Return (x, y) of the center of cell containing provided text 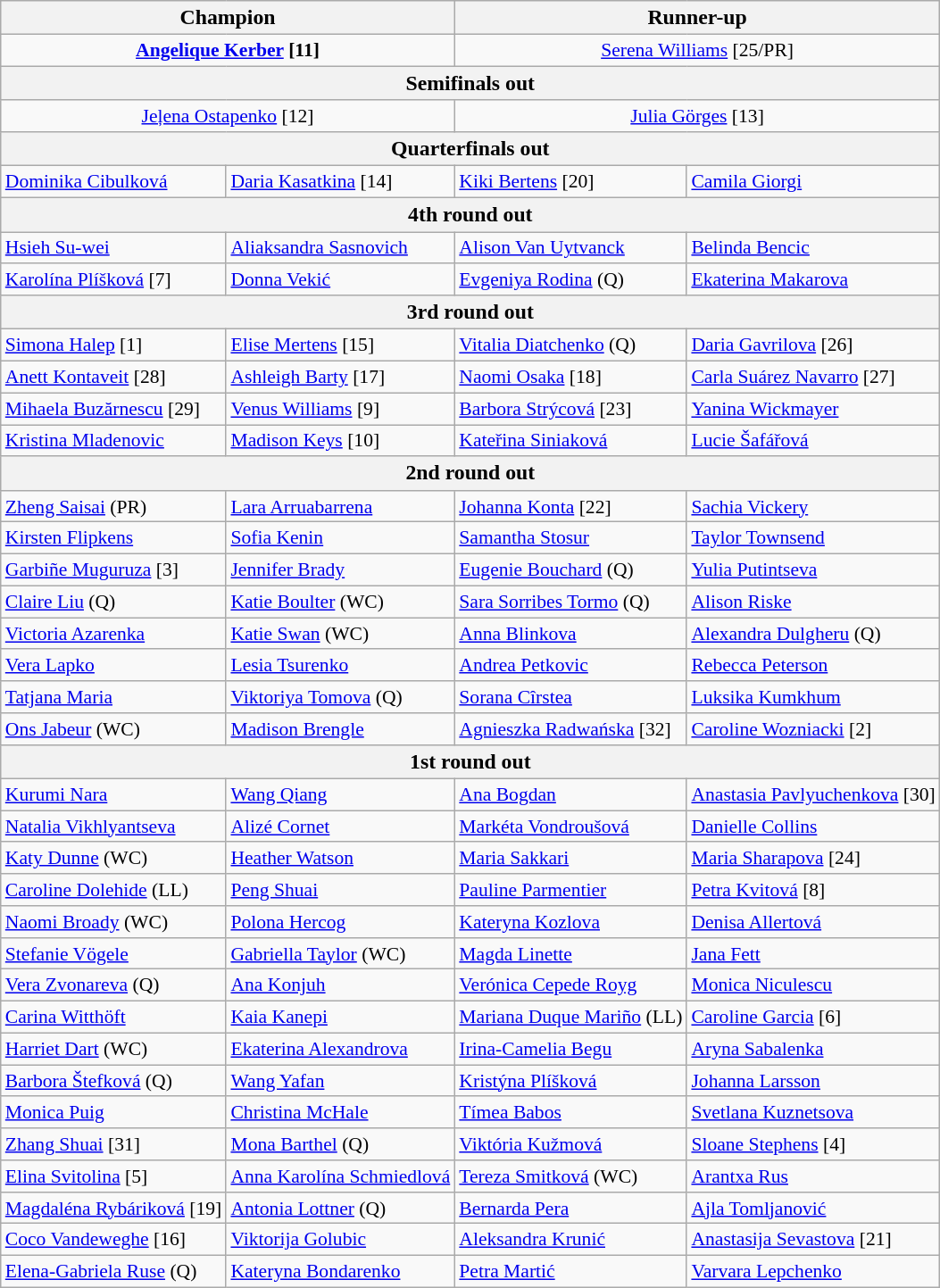
Quarterfinals out (470, 149)
Lesia Tsurenko (340, 666)
Naomi Osaka [18] (570, 378)
Dominika Cibulková (114, 182)
Anastasija Sevastova [21] (813, 1240)
Jana Fett (813, 954)
Mona Barthel (Q) (340, 1144)
Natalia Vikhlyantseva (114, 827)
Simona Halep [1] (114, 345)
Antonia Lottner (Q) (340, 1209)
Svetlana Kuznetsova (813, 1113)
Peng Shuai (340, 890)
Maria Sharapova [24] (813, 859)
Madison Brengle (340, 729)
2nd round out (470, 474)
Venus Williams [9] (340, 409)
Carla Suárez Navarro [27] (813, 378)
Caroline Wozniacki [2] (813, 729)
Jeļena Ostapenko [12] (229, 117)
Johanna Larsson (813, 1081)
Johanna Konta [22] (570, 507)
Camila Giorgi (813, 182)
Julia Görges [13] (697, 117)
Karolína Plíšková [7] (114, 280)
Barbora Štefková (Q) (114, 1081)
Carina Witthöft (114, 1018)
Luksika Kumkhum (813, 697)
Hsieh Su-wei (114, 248)
Polona Hercog (340, 922)
Zheng Saisai (PR) (114, 507)
Sara Sorribes Tormo (Q) (570, 602)
Kristina Mladenovic (114, 441)
Vera Lapko (114, 666)
Coco Vandeweghe [16] (114, 1240)
Katy Dunne (WC) (114, 859)
Petra Martić (570, 1272)
Tatjana Maria (114, 697)
Semifinals out (470, 84)
Claire Liu (Q) (114, 602)
Taylor Townsend (813, 538)
Ons Jabeur (WC) (114, 729)
Varvara Lepchenko (813, 1272)
Alexandra Dulgheru (Q) (813, 634)
Serena Williams [25/PR] (697, 51)
Rebecca Peterson (813, 666)
Lucie Šafářová (813, 441)
Elena-Gabriela Ruse (Q) (114, 1272)
Champion (229, 18)
Viktorija Golubic (340, 1240)
Irina-Camelia Begu (570, 1050)
Zhang Shuai [31] (114, 1144)
Caroline Dolehide (LL) (114, 890)
Aleksandra Krunić (570, 1240)
Ekaterina Makarova (813, 280)
Kirsten Flipkens (114, 538)
Stefanie Vögele (114, 954)
Aryna Sabalenka (813, 1050)
Vera Zvonareva (Q) (114, 985)
Magda Linette (570, 954)
Bernarda Pera (570, 1209)
Harriet Dart (WC) (114, 1050)
Kiki Bertens [20] (570, 182)
4th round out (470, 215)
Belinda Bencic (813, 248)
Anna Blinkova (570, 634)
Daria Gavrilova [26] (813, 345)
Sorana Cîrstea (570, 697)
Garbiñe Muguruza [3] (114, 570)
Victoria Azarenka (114, 634)
Yulia Putintseva (813, 570)
Sofia Kenin (340, 538)
Maria Sakkari (570, 859)
Arantxa Rus (813, 1176)
1st round out (470, 762)
Elina Svitolina [5] (114, 1176)
Kateryna Kozlova (570, 922)
Donna Vekić (340, 280)
Pauline Parmentier (570, 890)
Petra Kvitová [8] (813, 890)
Elise Mertens [15] (340, 345)
Kateřina Siniaková (570, 441)
Katie Swan (WC) (340, 634)
Vitalia Diatchenko (Q) (570, 345)
Mihaela Buzărnescu [29] (114, 409)
Wang Qiang (340, 795)
Tereza Smitková (WC) (570, 1176)
Verónica Cepede Royg (570, 985)
Aliaksandra Sasnovich (340, 248)
Angelique Kerber [11] (229, 51)
Alison Van Uytvanck (570, 248)
Mariana Duque Mariño (LL) (570, 1018)
Sloane Stephens [4] (813, 1144)
Ana Bogdan (570, 795)
Monica Niculescu (813, 985)
Monica Puig (114, 1113)
Lara Arruabarrena (340, 507)
Ajla Tomljanović (813, 1209)
Anett Kontaveit [28] (114, 378)
Alizé Cornet (340, 827)
Anna Karolína Schmiedlová (340, 1176)
Runner-up (697, 18)
Samantha Stosur (570, 538)
Ekaterina Alexandrova (340, 1050)
Agnieszka Radwańska [32] (570, 729)
Katie Boulter (WC) (340, 602)
Caroline Garcia [6] (813, 1018)
Alison Riske (813, 602)
Denisa Allertová (813, 922)
Magdaléna Rybáriková [19] (114, 1209)
Ashleigh Barty [17] (340, 378)
Gabriella Taylor (WC) (340, 954)
Kateryna Bondarenko (340, 1272)
Evgeniya Rodina (Q) (570, 280)
Tímea Babos (570, 1113)
Christina McHale (340, 1113)
Wang Yafan (340, 1081)
Kurumi Nara (114, 795)
Eugenie Bouchard (Q) (570, 570)
Kaia Kanepi (340, 1018)
3rd round out (470, 312)
Ana Konjuh (340, 985)
Anastasia Pavlyuchenkova [30] (813, 795)
Madison Keys [10] (340, 441)
Naomi Broady (WC) (114, 922)
Jennifer Brady (340, 570)
Andrea Petkovic (570, 666)
Viktória Kužmová (570, 1144)
Yanina Wickmayer (813, 409)
Sachia Vickery (813, 507)
Markéta Vondroušová (570, 827)
Heather Watson (340, 859)
Kristýna Plíšková (570, 1081)
Viktoriya Tomova (Q) (340, 697)
Barbora Strýcová [23] (570, 409)
Danielle Collins (813, 827)
Daria Kasatkina [14] (340, 182)
